Detect which cell encompasses the target text, then output its [X, Y] center coordinate. 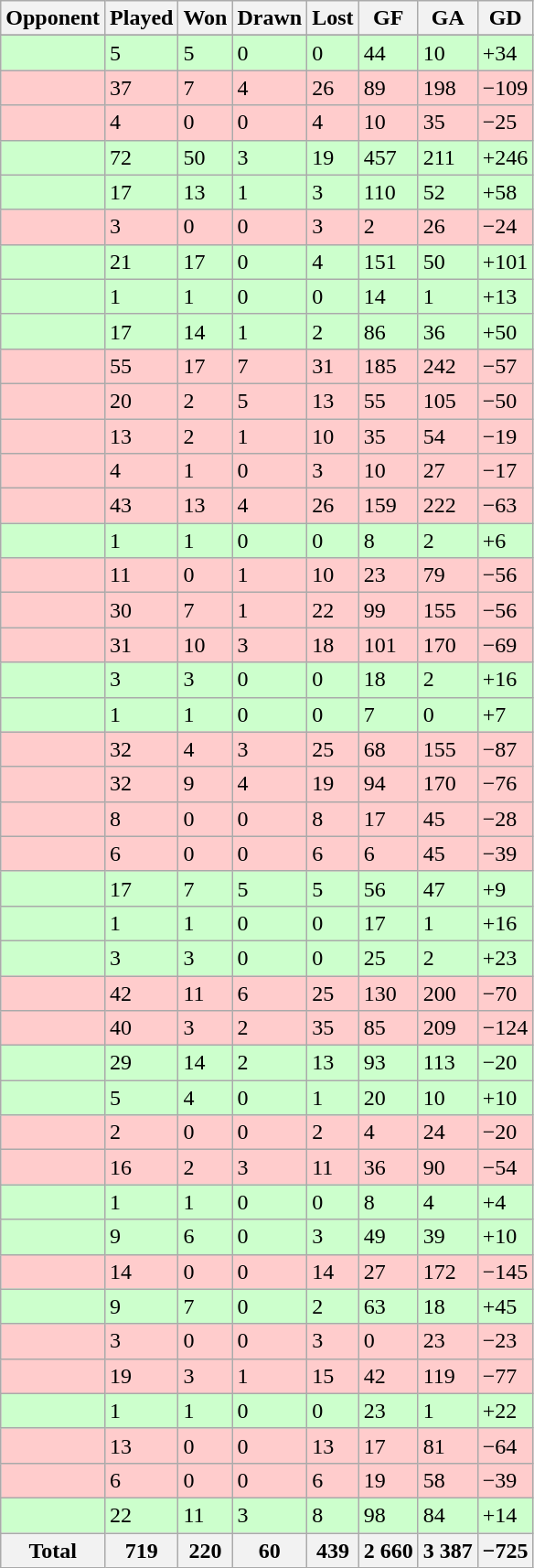
220 [205, 1551]
−23 [505, 1341]
72 [142, 157]
−109 [505, 88]
+22 [505, 1411]
Drawn [270, 18]
63 [388, 1306]
90 [448, 1167]
−70 [505, 993]
Lost [333, 18]
16 [142, 1167]
40 [142, 1028]
94 [388, 784]
−19 [505, 436]
−28 [505, 819]
719 [142, 1551]
GA [448, 18]
105 [448, 401]
29 [142, 1063]
457 [388, 157]
−77 [505, 1376]
+14 [505, 1515]
198 [448, 88]
58 [448, 1480]
−124 [505, 1028]
Won [205, 18]
101 [388, 645]
242 [448, 366]
98 [388, 1515]
56 [388, 888]
99 [388, 610]
+34 [505, 53]
84 [448, 1515]
185 [388, 366]
−54 [505, 1167]
130 [388, 993]
79 [448, 575]
113 [448, 1063]
52 [448, 192]
39 [448, 1237]
−57 [505, 366]
151 [388, 262]
−87 [505, 749]
37 [142, 88]
+7 [505, 714]
−64 [505, 1445]
+13 [505, 296]
+4 [505, 1202]
−24 [505, 227]
GD [505, 18]
85 [388, 1028]
3 387 [448, 1551]
439 [333, 1551]
209 [448, 1028]
89 [388, 88]
Total [53, 1551]
81 [448, 1445]
172 [448, 1272]
68 [388, 749]
159 [388, 506]
93 [388, 1063]
−25 [505, 123]
−50 [505, 401]
−63 [505, 506]
−725 [505, 1551]
Opponent [53, 18]
49 [388, 1237]
+23 [505, 958]
30 [142, 610]
200 [448, 993]
+50 [505, 331]
−69 [505, 645]
44 [388, 53]
86 [388, 331]
+45 [505, 1306]
+9 [505, 888]
119 [448, 1376]
21 [142, 262]
222 [448, 506]
Played [142, 18]
−145 [505, 1272]
43 [142, 506]
−17 [505, 471]
24 [448, 1133]
+101 [505, 262]
−76 [505, 784]
+246 [505, 157]
+6 [505, 541]
211 [448, 157]
60 [270, 1551]
GF [388, 18]
110 [388, 192]
47 [448, 888]
+58 [505, 192]
15 [333, 1376]
2 660 [388, 1551]
54 [448, 436]
